Locate the cell with the specified text and output its (x, y) center coordinate. 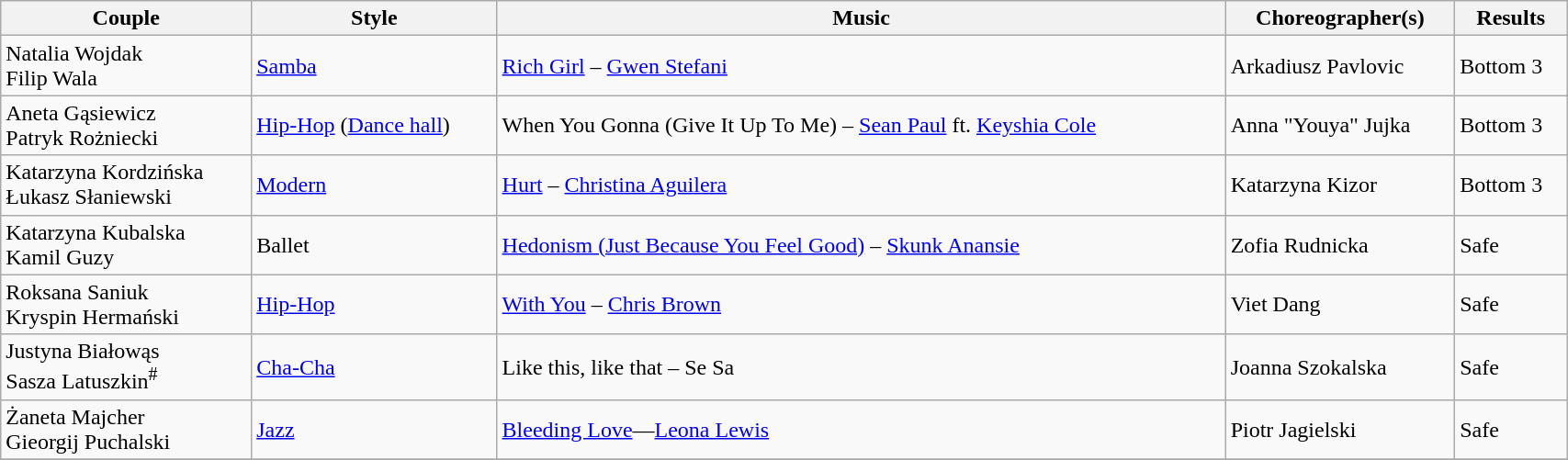
Music (862, 18)
Natalia WojdakFilip Wala (127, 66)
Modern (375, 185)
Katarzyna KordzińskaŁukasz Słaniewski (127, 185)
Cha-Cha (375, 367)
Piotr Jagielski (1340, 430)
Jazz (375, 430)
Rich Girl – Gwen Stefani (862, 66)
Samba (375, 66)
Couple (127, 18)
Bleeding Love—Leona Lewis (862, 430)
Like this, like that – Se Sa (862, 367)
Viet Dang (1340, 305)
Aneta GąsiewiczPatryk Rożniecki (127, 125)
Roksana SaniukKryspin Hermański (127, 305)
Hedonism (Just Because You Feel Good) – Skunk Anansie (862, 244)
Katarzyna KubalskaKamil Guzy (127, 244)
Hip-Hop (375, 305)
Choreographer(s) (1340, 18)
Results (1511, 18)
Żaneta MajcherGieorgij Puchalski (127, 430)
Joanna Szokalska (1340, 367)
Katarzyna Kizor (1340, 185)
Justyna BiałowąsSasza Latuszkin# (127, 367)
Ballet (375, 244)
Arkadiusz Pavlovic (1340, 66)
When You Gonna (Give It Up To Me) – Sean Paul ft. Keyshia Cole (862, 125)
Hurt – Christina Aguilera (862, 185)
With You – Chris Brown (862, 305)
Zofia Rudnicka (1340, 244)
Style (375, 18)
Anna "Youya" Jujka (1340, 125)
Hip-Hop (Dance hall) (375, 125)
